Find where the given text appears and provide that cell's center as [X, Y] coordinate. 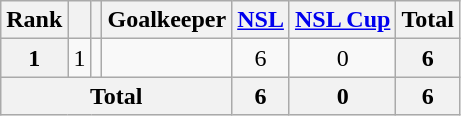
NSL Cup [342, 20]
Rank [34, 20]
Goalkeeper [167, 20]
NSL [261, 20]
